Find where the given text appears and provide that cell's center as [X, Y] coordinate. 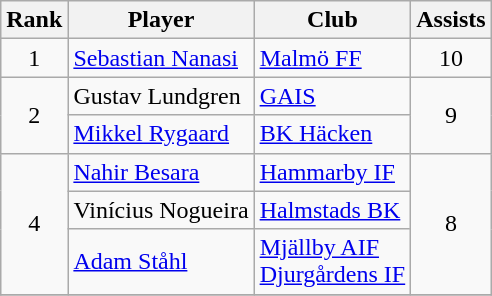
2 [34, 115]
GAIS [332, 96]
Nahir Besara [161, 172]
8 [451, 224]
Malmö FF [332, 58]
Mjällby AIFDjurgårdens IF [332, 262]
9 [451, 115]
Sebastian Nanasi [161, 58]
1 [34, 58]
4 [34, 224]
Hammarby IF [332, 172]
Club [332, 20]
10 [451, 58]
Vinícius Nogueira [161, 210]
Halmstads BK [332, 210]
Rank [34, 20]
BK Häcken [332, 134]
Mikkel Rygaard [161, 134]
Gustav Lundgren [161, 96]
Adam Ståhl [161, 262]
Player [161, 20]
Assists [451, 20]
